Locate the cell with the specified text and output its [x, y] center coordinate. 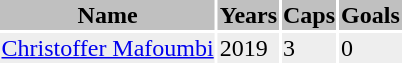
Caps [310, 15]
Christoffer Mafoumbi [108, 48]
Years [248, 15]
Goals [371, 15]
2019 [248, 48]
3 [310, 48]
Name [108, 15]
0 [371, 48]
